Find where the given text appears and provide that cell's center as (X, Y) coordinate. 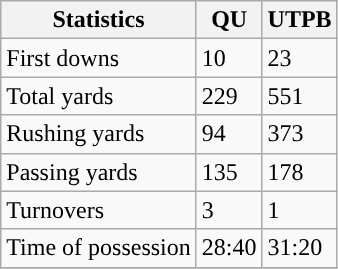
Statistics (99, 20)
135 (229, 172)
23 (300, 58)
551 (300, 96)
94 (229, 134)
178 (300, 172)
QU (229, 20)
31:20 (300, 248)
Total yards (99, 96)
10 (229, 58)
229 (229, 96)
Rushing yards (99, 134)
3 (229, 210)
UTPB (300, 20)
Turnovers (99, 210)
First downs (99, 58)
Time of possession (99, 248)
Passing yards (99, 172)
1 (300, 210)
28:40 (229, 248)
373 (300, 134)
